Pinpoint the cell where the given text exists, returning its (x, y) midpoint coordinate. 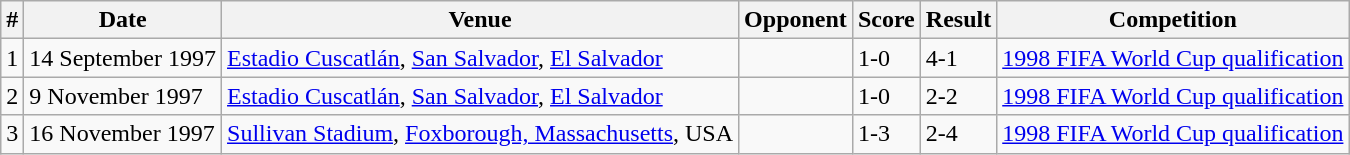
3 (12, 134)
Venue (480, 20)
Opponent (796, 20)
Result (958, 20)
16 November 1997 (123, 134)
2-2 (958, 96)
Sullivan Stadium, Foxborough, Massachusetts, USA (480, 134)
1 (12, 58)
Date (123, 20)
Competition (1173, 20)
Score (886, 20)
# (12, 20)
2 (12, 96)
1-3 (886, 134)
4-1 (958, 58)
14 September 1997 (123, 58)
9 November 1997 (123, 96)
2-4 (958, 134)
